Detect which cell encompasses the target text, then output its (x, y) center coordinate. 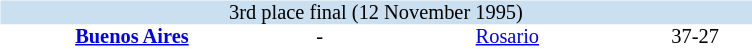
Buenos Aires (132, 36)
37-27 (696, 36)
3rd place final (12 November 1995) (376, 12)
- (320, 36)
Rosario (508, 36)
